From the cell containing the given text, extract its center point as [X, Y] coordinate. 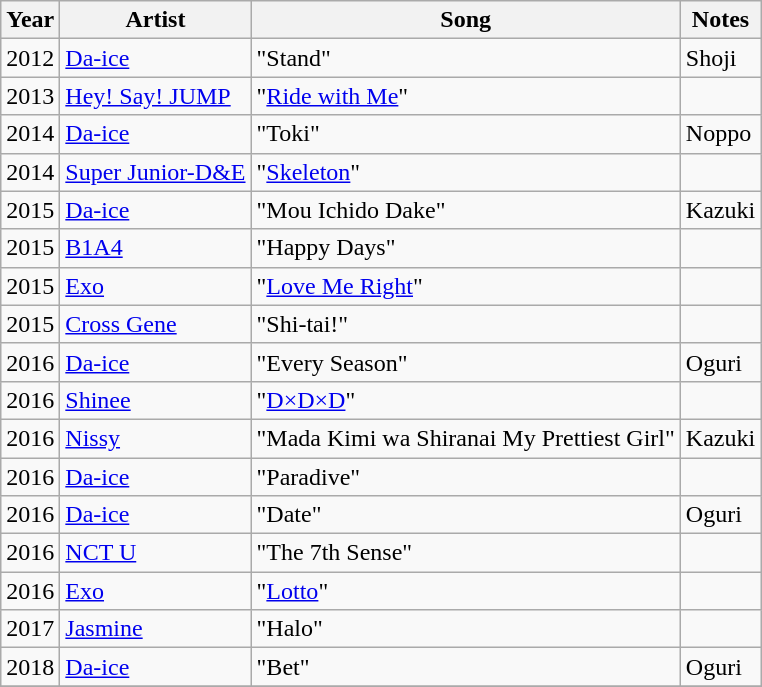
Artist [156, 20]
Noppo [720, 134]
NCT U [156, 553]
2017 [30, 629]
"Halo" [466, 629]
"The 7th Sense" [466, 553]
"Ride with Me" [466, 96]
"Toki" [466, 134]
"Happy Days" [466, 248]
"Stand" [466, 58]
Shinee [156, 400]
Hey! Say! JUMP [156, 96]
B1A4 [156, 248]
2012 [30, 58]
"Love Me Right" [466, 286]
"Mou Ichido Dake" [466, 210]
"Date" [466, 515]
Nissy [156, 438]
"Paradive" [466, 477]
"Lotto" [466, 591]
"D×D×D" [466, 400]
Shoji [720, 58]
Song [466, 20]
"Mada Kimi wa Shiranai My Prettiest Girl" [466, 438]
2013 [30, 96]
"Every Season" [466, 362]
"Shi-tai!" [466, 324]
Cross Gene [156, 324]
2018 [30, 667]
Jasmine [156, 629]
"Bet" [466, 667]
"Skeleton" [466, 172]
Notes [720, 20]
Super Junior-D&E [156, 172]
Year [30, 20]
